Return [x, y] of the center of cell containing provided text 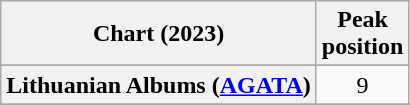
Chart (2023) [159, 34]
9 [362, 85]
Peakposition [362, 34]
Lithuanian Albums (AGATA) [159, 85]
